Pinpoint the cell where the given text exists, returning its [X, Y] midpoint coordinate. 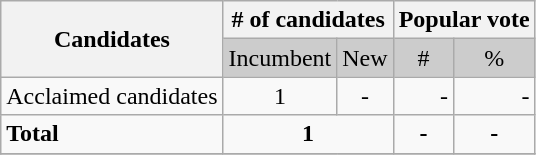
# [423, 58]
New [365, 58]
Total [112, 134]
Popular vote [464, 20]
% [494, 58]
Candidates [112, 39]
Acclaimed candidates [112, 96]
# of candidates [308, 20]
Incumbent [280, 58]
